For the text-containing cell, return its midpoint in (x, y) coordinate format. 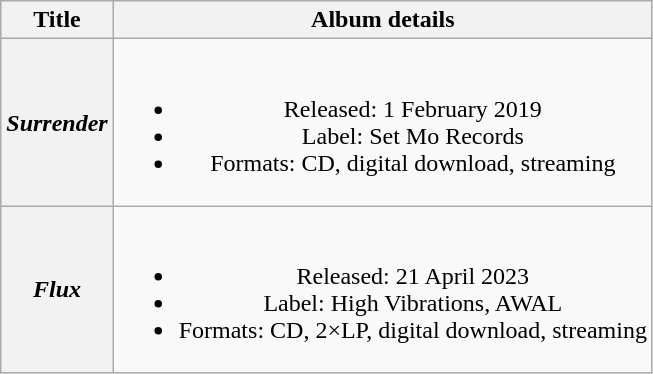
Flux (57, 290)
Title (57, 20)
Album details (382, 20)
Released: 21 April 2023Label: High Vibrations, AWALFormats: CD, 2×LP, digital download, streaming (382, 290)
Surrender (57, 122)
Released: 1 February 2019Label: Set Mo RecordsFormats: CD, digital download, streaming (382, 122)
